Scan for the cell matching the given text and deliver its [x, y] coordinate at center. 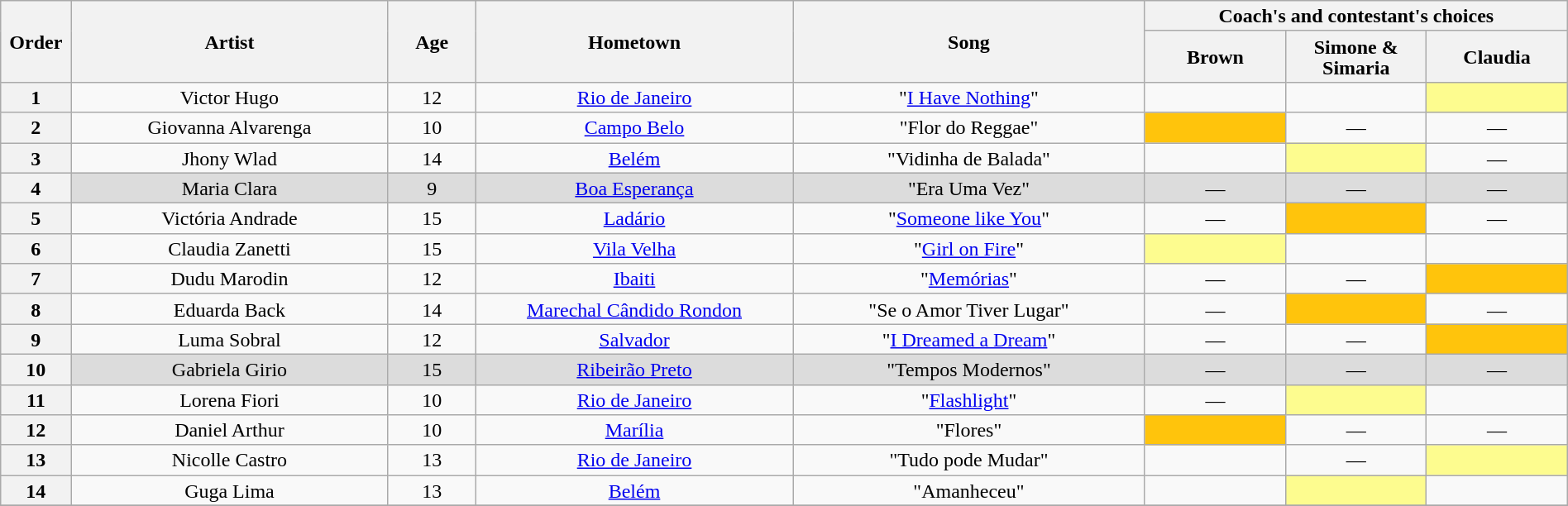
11 [36, 400]
"Tempos Modernos" [969, 369]
"Girl on Fire" [969, 248]
Order [36, 41]
4 [36, 189]
Ribeirão Preto [633, 369]
Simone & Simaria [1356, 56]
Marília [633, 430]
Boa Esperança [633, 189]
Marechal Cândido Rondon [633, 309]
7 [36, 279]
"Tudo pode Mudar" [969, 460]
Jhony Wlad [230, 157]
"Flashlight" [969, 400]
Ibaiti [633, 279]
"Vidinha de Balada" [969, 157]
Victória Andrade [230, 218]
1 [36, 98]
8 [36, 309]
3 [36, 157]
Claudia [1497, 56]
Brown [1215, 56]
Lorena Fiori [230, 400]
Giovanna Alvarenga [230, 127]
"Se o Amor Tiver Lugar" [969, 309]
Campo Belo [633, 127]
Song [969, 41]
"I Dreamed a Dream" [969, 339]
Luma Sobral [230, 339]
Victor Hugo [230, 98]
6 [36, 248]
"Amanheceu" [969, 491]
Coach's and contestant's choices [1356, 17]
Gabriela Girio [230, 369]
"Memórias" [969, 279]
2 [36, 127]
Daniel Arthur [230, 430]
"Someone like You" [969, 218]
Age [432, 41]
Salvador [633, 339]
"Era Uma Vez" [969, 189]
Nicolle Castro [230, 460]
Dudu Marodin [230, 279]
"I Have Nothing" [969, 98]
Hometown [633, 41]
"Flores" [969, 430]
Artist [230, 41]
Claudia Zanetti [230, 248]
5 [36, 218]
Guga Lima [230, 491]
Maria Clara [230, 189]
Vila Velha [633, 248]
"Flor do Reggae" [969, 127]
Ladário [633, 218]
Eduarda Back [230, 309]
